Return [X, Y] of the center of cell containing provided text 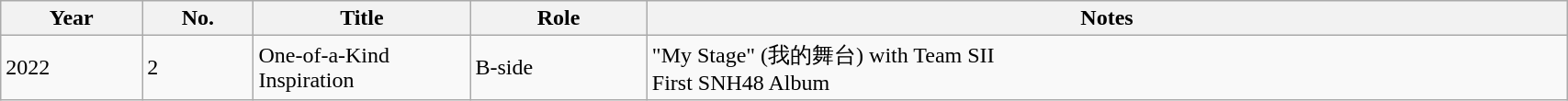
2022 [72, 68]
One-of-a-Kind Inspiration [362, 68]
2 [198, 68]
No. [198, 18]
Role [558, 18]
"My Stage" (我的舞台) with Team SIIFirst SNH48 Album [1106, 68]
B-side [558, 68]
Notes [1106, 18]
Year [72, 18]
Title [362, 18]
